Search for the cell housing the specified text and yield its (x, y) center coordinate. 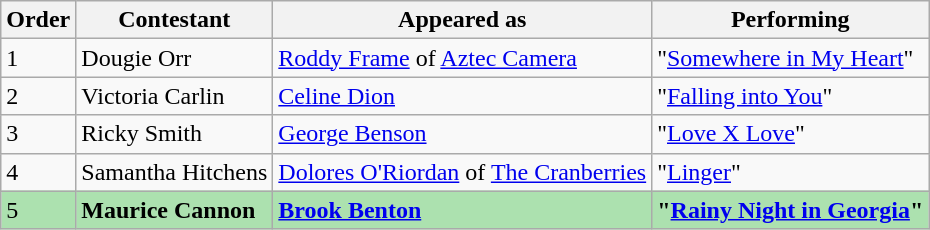
Performing (790, 20)
Maurice Cannon (174, 210)
Appeared as (462, 20)
Victoria Carlin (174, 96)
Roddy Frame of Aztec Camera (462, 58)
"Love X Love" (790, 134)
"Falling into You" (790, 96)
"Somewhere in My Heart" (790, 58)
4 (38, 172)
1 (38, 58)
"Linger" (790, 172)
Dolores O'Riordan of The Cranberries (462, 172)
5 (38, 210)
Samantha Hitchens (174, 172)
3 (38, 134)
Brook Benton (462, 210)
George Benson (462, 134)
"Rainy Night in Georgia" (790, 210)
Contestant (174, 20)
2 (38, 96)
Celine Dion (462, 96)
Ricky Smith (174, 134)
Dougie Orr (174, 58)
Order (38, 20)
